Capture the cell that displays the provided text and extract its [x, y] central coordinate. 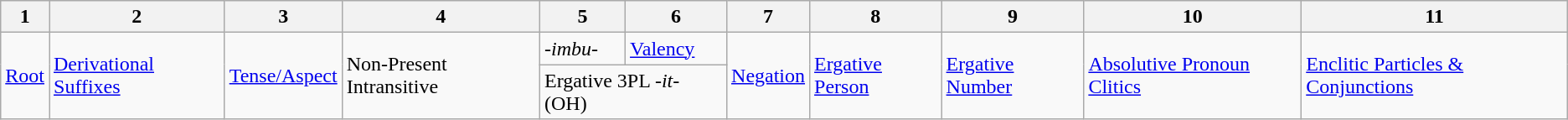
Negation [769, 76]
Tense/Aspect [283, 76]
10 [1193, 17]
Absolutive Pronoun Clitics [1193, 76]
Non-Present Intransitive [441, 76]
-imbu- [582, 49]
Root [25, 76]
3 [283, 17]
4 [441, 17]
5 [582, 17]
Ergative Person [876, 76]
11 [1435, 17]
7 [769, 17]
6 [677, 17]
Derivational Suffixes [137, 76]
Ergative Number [1013, 76]
1 [25, 17]
8 [876, 17]
Ergative 3PL -it- (OH) [633, 92]
2 [137, 17]
Enclitic Particles & Conjunctions [1435, 76]
9 [1013, 17]
Valency [677, 49]
